Detect which cell encompasses the target text, then output its (X, Y) center coordinate. 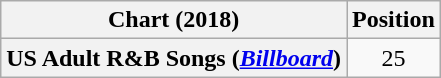
US Adult R&B Songs (Billboard) (174, 58)
Chart (2018) (174, 20)
Position (394, 20)
25 (394, 58)
